Return the (x, y) coordinate for the center point of the cell that contains the specified text.  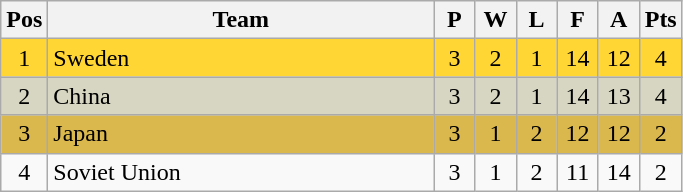
China (241, 96)
Japan (241, 134)
Sweden (241, 58)
P (454, 20)
Pts (660, 20)
F (578, 20)
Soviet Union (241, 172)
Team (241, 20)
Pos (24, 20)
W (496, 20)
11 (578, 172)
A (618, 20)
L (536, 20)
13 (618, 96)
